For the text-containing cell, return its midpoint in (X, Y) coordinate format. 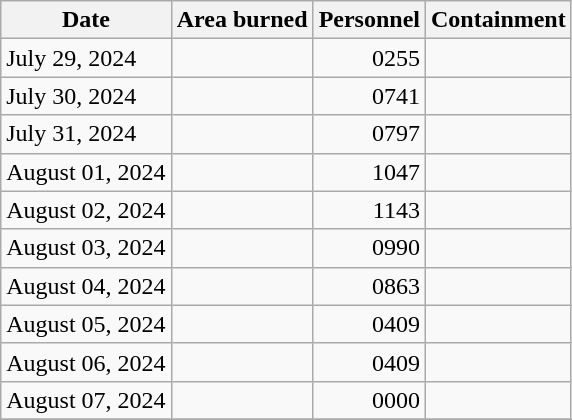
July 31, 2024 (86, 134)
August 05, 2024 (86, 324)
August 06, 2024 (86, 362)
August 03, 2024 (86, 248)
Containment (499, 20)
0255 (369, 58)
0741 (369, 96)
0000 (369, 400)
0797 (369, 134)
0863 (369, 286)
July 30, 2024 (86, 96)
August 02, 2024 (86, 210)
1047 (369, 172)
July 29, 2024 (86, 58)
August 04, 2024 (86, 286)
Area burned (242, 20)
August 01, 2024 (86, 172)
0990 (369, 248)
Date (86, 20)
August 07, 2024 (86, 400)
1143 (369, 210)
Personnel (369, 20)
